Determine the [X, Y] coordinate at the center of the cell enclosing the given text.  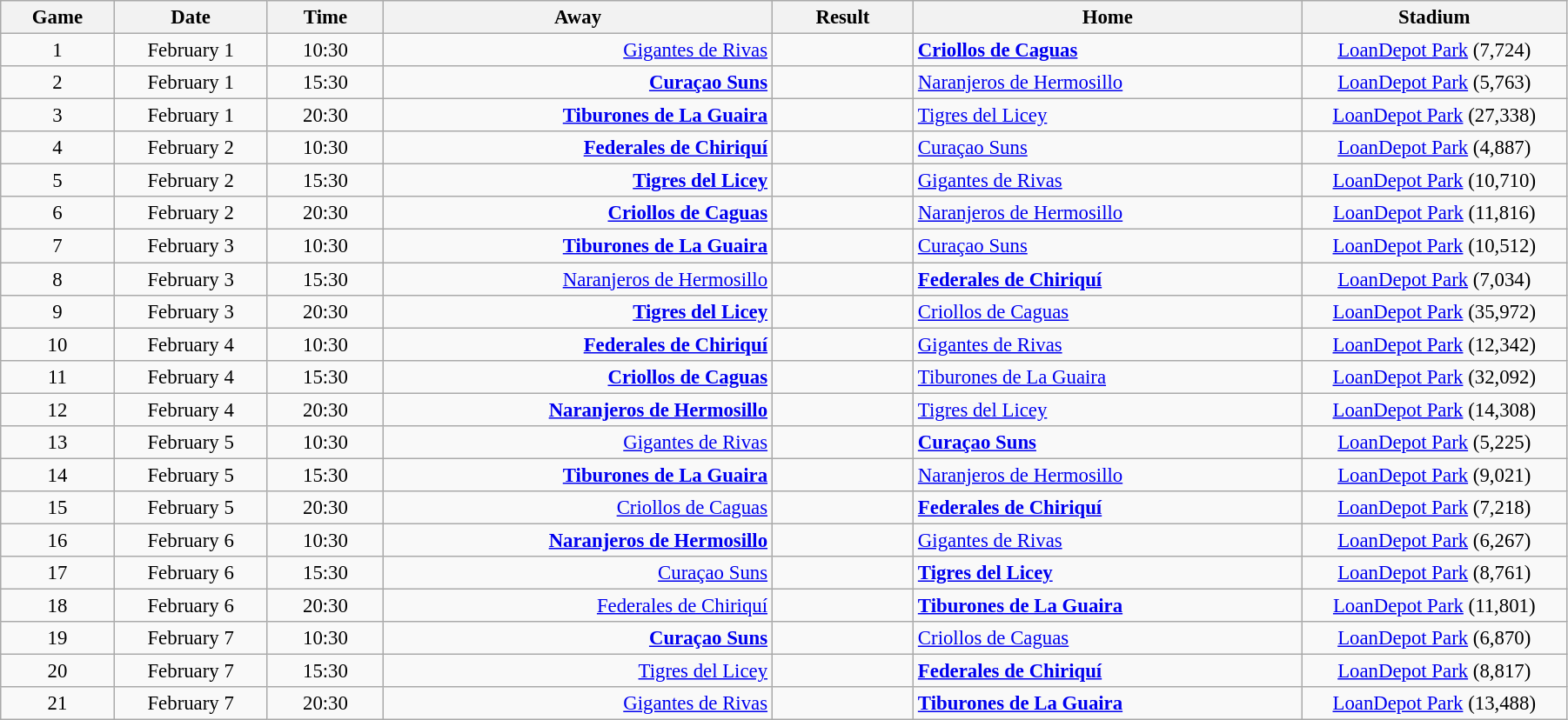
6 [57, 213]
LoanDepot Park (6,267) [1434, 540]
9 [57, 311]
17 [57, 573]
LoanDepot Park (5,763) [1434, 83]
Date [191, 17]
2 [57, 83]
20 [57, 671]
Stadium [1434, 17]
LoanDepot Park (7,218) [1434, 508]
8 [57, 279]
Away [578, 17]
LoanDepot Park (12,342) [1434, 344]
21 [57, 703]
LoanDepot Park (10,710) [1434, 181]
LoanDepot Park (35,972) [1434, 311]
5 [57, 181]
Time [325, 17]
LoanDepot Park (13,488) [1434, 703]
LoanDepot Park (11,801) [1434, 606]
16 [57, 540]
LoanDepot Park (27,338) [1434, 116]
3 [57, 116]
13 [57, 443]
4 [57, 148]
10 [57, 344]
LoanDepot Park (5,225) [1434, 443]
Home [1108, 17]
LoanDepot Park (6,870) [1434, 638]
15 [57, 508]
LoanDepot Park (4,887) [1434, 148]
Game [57, 17]
14 [57, 475]
19 [57, 638]
LoanDepot Park (9,021) [1434, 475]
1 [57, 50]
LoanDepot Park (7,034) [1434, 279]
LoanDepot Park (8,761) [1434, 573]
LoanDepot Park (7,724) [1434, 50]
11 [57, 377]
12 [57, 410]
18 [57, 606]
LoanDepot Park (8,817) [1434, 671]
Result [842, 17]
LoanDepot Park (11,816) [1434, 213]
LoanDepot Park (32,092) [1434, 377]
LoanDepot Park (14,308) [1434, 410]
LoanDepot Park (10,512) [1434, 246]
7 [57, 246]
